Determine the (x, y) coordinate at the center of the cell enclosing the given text.  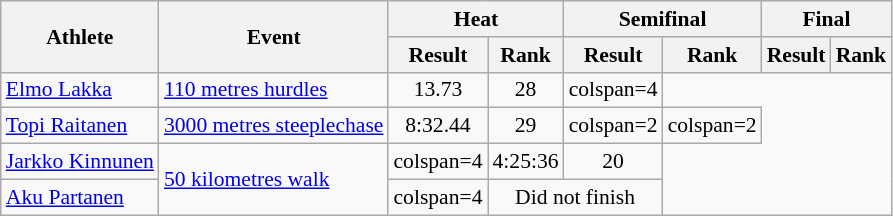
20 (614, 162)
Jarkko Kinnunen (80, 162)
Aku Partanen (80, 197)
Athlete (80, 36)
Topi Raitanen (80, 126)
50 kilometres walk (274, 180)
Final (826, 19)
Semifinal (663, 19)
29 (526, 126)
3000 metres steeplechase (274, 126)
Heat (476, 19)
8:32.44 (438, 126)
28 (526, 90)
4:25:36 (526, 162)
Elmo Lakka (80, 90)
Did not finish (576, 197)
13.73 (438, 90)
110 metres hurdles (274, 90)
Event (274, 36)
